Provide the (X, Y) coordinate of the cell's center where the given text is located.  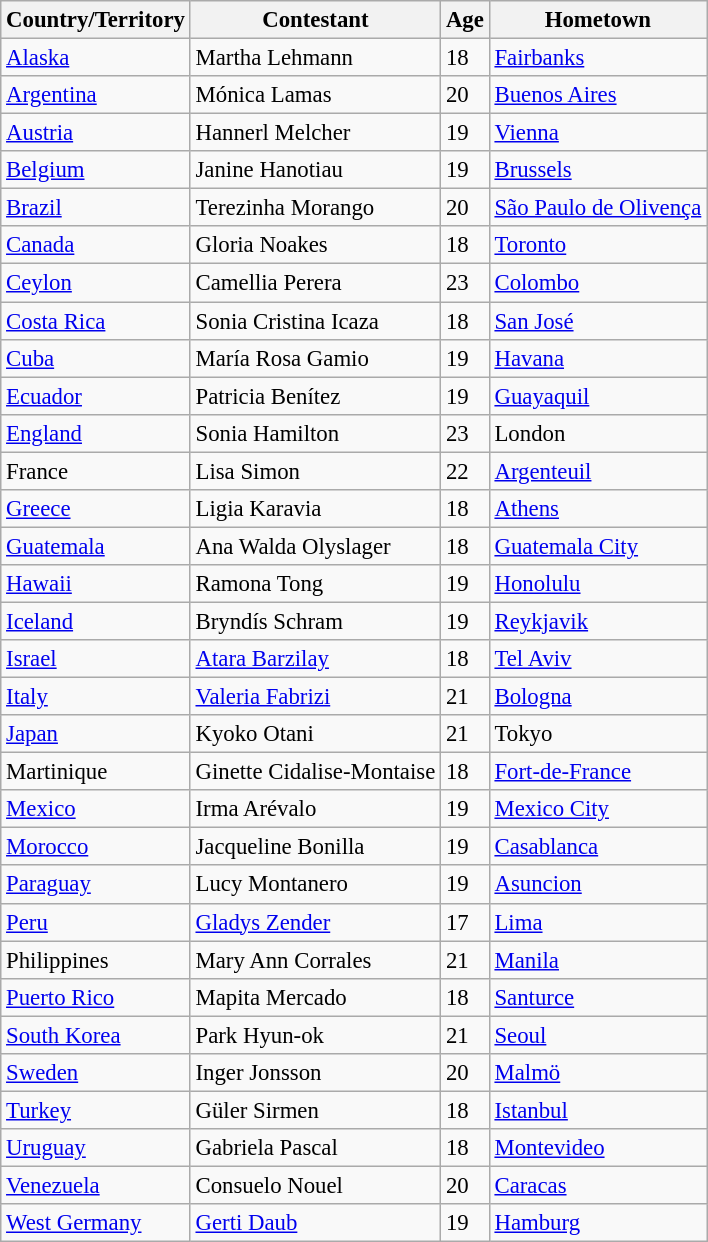
Casablanca (598, 847)
Italy (96, 697)
Gerti Daub (315, 1223)
Tokyo (598, 734)
Guatemala (96, 546)
17 (466, 922)
Mónica Lamas (315, 95)
Istanbul (598, 1110)
Ligia Karavia (315, 509)
Guatemala City (598, 546)
Hawaii (96, 584)
Gabriela Pascal (315, 1148)
Manila (598, 960)
Hometown (598, 20)
Martinique (96, 772)
Güler Sirmen (315, 1110)
Ginette Cidalise-Montaise (315, 772)
São Paulo de Olivença (598, 208)
Asuncion (598, 885)
Lucy Montanero (315, 885)
Havana (598, 358)
Sonia Cristina Icaza (315, 321)
Buenos Aires (598, 95)
Terezinha Morango (315, 208)
Age (466, 20)
Mexico (96, 809)
Mexico City (598, 809)
Venezuela (96, 1185)
Fort-de-France (598, 772)
Toronto (598, 245)
Austria (96, 133)
Iceland (96, 621)
Brussels (598, 170)
Japan (96, 734)
Malmö (598, 1073)
Atara Barzilay (315, 659)
Valeria Fabrizi (315, 697)
Montevideo (598, 1148)
Contestant (315, 20)
Irma Arévalo (315, 809)
Mapita Mercado (315, 997)
London (598, 433)
Janine Hanotiau (315, 170)
Belgium (96, 170)
Hannerl Melcher (315, 133)
Turkey (96, 1110)
West Germany (96, 1223)
Bologna (598, 697)
Ana Walda Olyslager (315, 546)
Canada (96, 245)
Martha Lehmann (315, 58)
Reykjavik (598, 621)
Ecuador (96, 396)
Country/Territory (96, 20)
Honolulu (598, 584)
22 (466, 471)
Peru (96, 922)
Lisa Simon (315, 471)
Sweden (96, 1073)
Morocco (96, 847)
Inger Jonsson (315, 1073)
Fairbanks (598, 58)
Hamburg (598, 1223)
Patricia Benítez (315, 396)
Camellia Perera (315, 283)
Cuba (96, 358)
Bryndís Schram (315, 621)
Ceylon (96, 283)
Argentina (96, 95)
María Rosa Gamio (315, 358)
Puerto Rico (96, 997)
San José (598, 321)
Gloria Noakes (315, 245)
Paraguay (96, 885)
Vienna (598, 133)
Park Hyun-ok (315, 1035)
Gladys Zender (315, 922)
Kyoko Otani (315, 734)
Greece (96, 509)
Athens (598, 509)
Guayaquil (598, 396)
Ramona Tong (315, 584)
Seoul (598, 1035)
South Korea (96, 1035)
Brazil (96, 208)
Consuelo Nouel (315, 1185)
Israel (96, 659)
Alaska (96, 58)
Uruguay (96, 1148)
France (96, 471)
Costa Rica (96, 321)
Mary Ann Corrales (315, 960)
Argenteuil (598, 471)
Colombo (598, 283)
England (96, 433)
Sonia Hamilton (315, 433)
Caracas (598, 1185)
Philippines (96, 960)
Santurce (598, 997)
Jacqueline Bonilla (315, 847)
Lima (598, 922)
Tel Aviv (598, 659)
